Provide the (X, Y) coordinate of the cell's center where the given text is located.  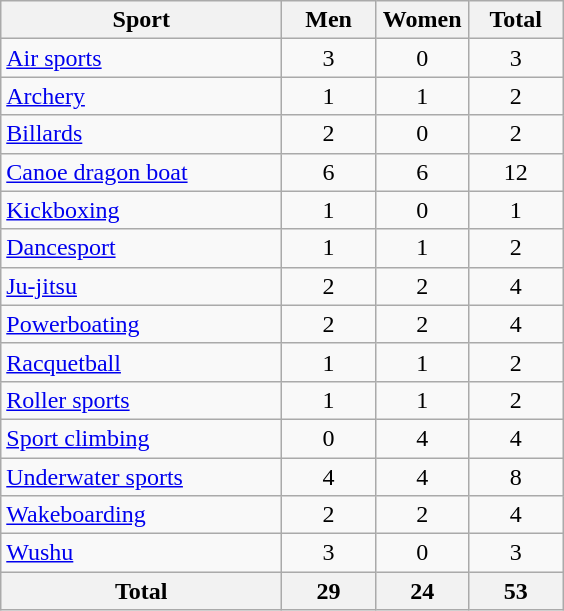
Air sports (142, 58)
Dancesport (142, 248)
Powerboating (142, 324)
Archery (142, 96)
Wushu (142, 553)
24 (422, 591)
Kickboxing (142, 210)
Men (329, 20)
Canoe dragon boat (142, 172)
Roller sports (142, 400)
Women (422, 20)
12 (516, 172)
Racquetball (142, 362)
Sport (142, 20)
Billards (142, 134)
8 (516, 477)
Ju-jitsu (142, 286)
53 (516, 591)
Sport climbing (142, 438)
29 (329, 591)
Wakeboarding (142, 515)
Underwater sports (142, 477)
